Locate the cell with the specified text and output its (X, Y) center coordinate. 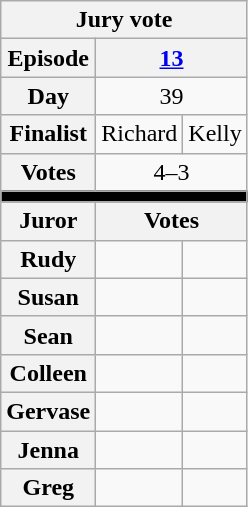
Richard (140, 134)
39 (172, 96)
Jury vote (124, 20)
Day (48, 96)
Episode (48, 58)
Greg (48, 488)
Gervase (48, 411)
Susan (48, 297)
13 (172, 58)
Rudy (48, 259)
Finalist (48, 134)
4–3 (172, 172)
Kelly (215, 134)
Juror (48, 221)
Sean (48, 335)
Colleen (48, 373)
Jenna (48, 449)
